Output the [X, Y] coordinate of the center of the cell containing the given text.  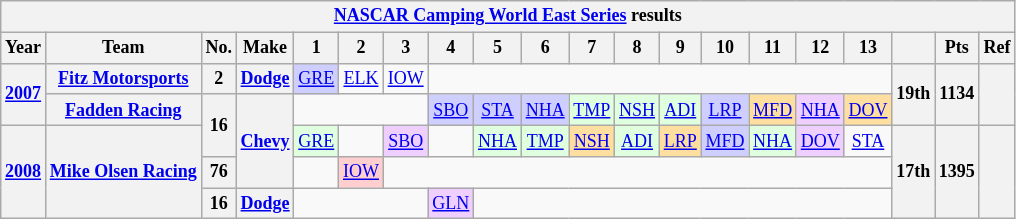
Fadden Racing [123, 110]
10 [725, 48]
12 [820, 48]
GLN [451, 204]
Ref [997, 48]
1395 [956, 172]
76 [218, 172]
Make [265, 48]
9 [680, 48]
NASCAR Camping World East Series results [508, 16]
Mike Olsen Racing [123, 172]
Pts [956, 48]
19th [914, 94]
No. [218, 48]
17th [914, 172]
Year [24, 48]
13 [868, 48]
ELK [362, 78]
4 [451, 48]
2007 [24, 94]
Fitz Motorsports [123, 78]
Chevy [265, 141]
1134 [956, 94]
11 [773, 48]
6 [545, 48]
5 [498, 48]
7 [592, 48]
Team [123, 48]
3 [406, 48]
2008 [24, 172]
8 [638, 48]
1 [316, 48]
